Search for the cell housing the specified text and yield its [X, Y] center coordinate. 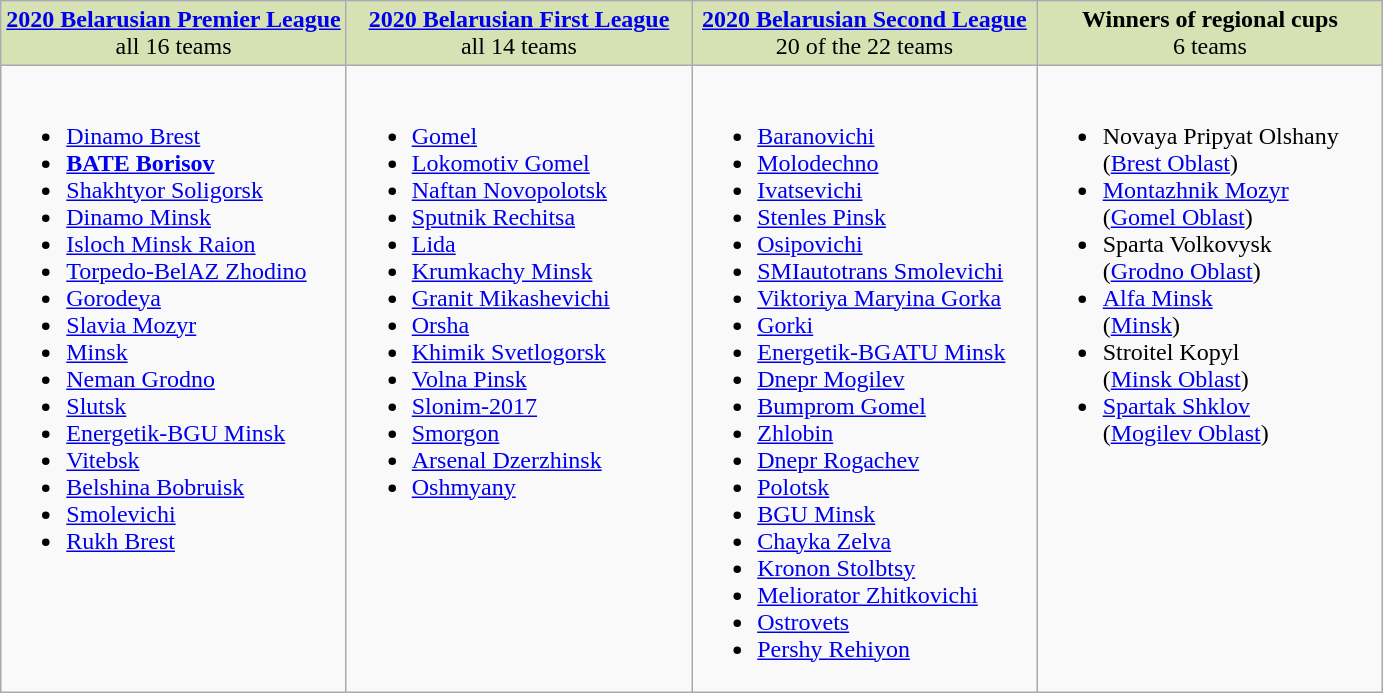
2020 Belarusian First Leagueall 14 teams [518, 34]
2020 Belarusian Premier Leagueall 16 teams [174, 34]
2020 Belarusian Second League20 of the 22 teams [864, 34]
Winners of regional cups6 teams [1210, 34]
